From the cell containing the given text, extract its center point as [X, Y] coordinate. 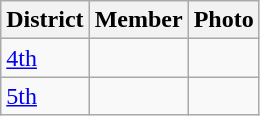
Member [138, 20]
5th [45, 96]
4th [45, 58]
District [45, 20]
Photo [224, 20]
